Output the [x, y] coordinate of the center of the cell containing the given text.  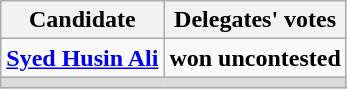
won uncontested [255, 58]
Delegates' votes [255, 20]
Candidate [82, 20]
Syed Husin Ali [82, 58]
